Return [X, Y] of the center of cell containing provided text 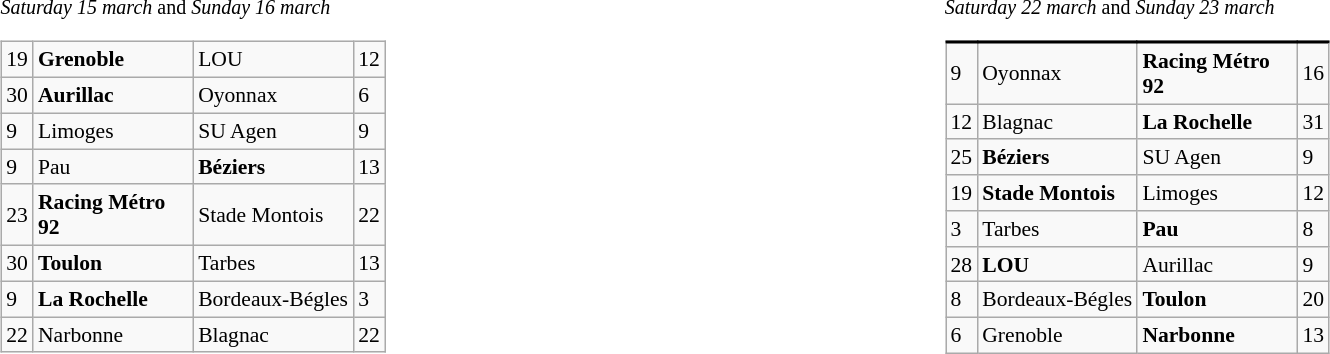
16 [1313, 73]
20 [1313, 300]
28 [962, 264]
25 [962, 157]
23 [17, 214]
31 [1313, 122]
